Determine the [x, y] coordinate at the center of the cell enclosing the given text.  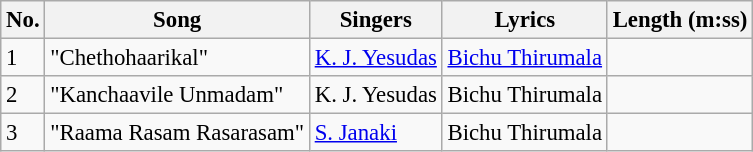
Lyrics [524, 20]
"Kanchaavile Unmadam" [178, 95]
3 [23, 133]
Length (m:ss) [680, 20]
"Raama Rasam Rasarasam" [178, 133]
"Chethohaarikal" [178, 58]
Singers [376, 20]
2 [23, 95]
Song [178, 20]
1 [23, 58]
S. Janaki [376, 133]
No. [23, 20]
